Return the (X, Y) coordinate for the center point of the cell that contains the specified text.  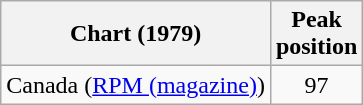
97 (316, 85)
Peakposition (316, 34)
Canada (RPM (magazine)) (136, 85)
Chart (1979) (136, 34)
